Detect which cell encompasses the target text, then output its [X, Y] center coordinate. 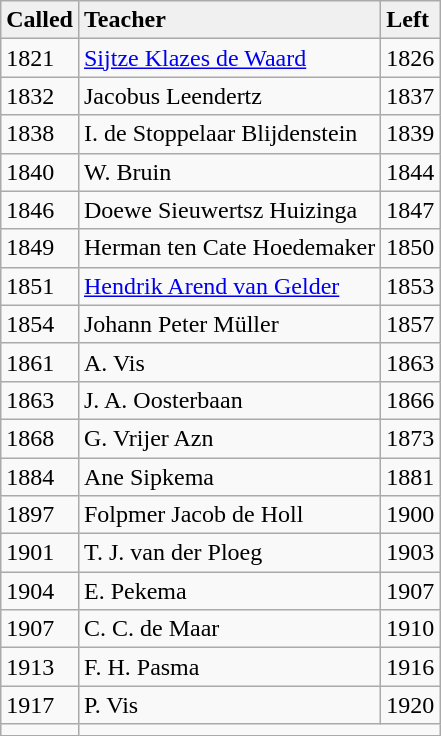
T. J. van der Ploeg [229, 553]
1853 [410, 286]
Ane Sipkema [229, 477]
I. de Stoppelaar Blijdenstein [229, 134]
1866 [410, 400]
1920 [410, 705]
1903 [410, 553]
1897 [40, 515]
1847 [410, 210]
G. Vrijer Azn [229, 438]
1837 [410, 96]
Left [410, 20]
1913 [40, 667]
1851 [40, 286]
1840 [40, 172]
1873 [410, 438]
A. Vis [229, 362]
Jacobus Leendertz [229, 96]
1916 [410, 667]
Hendrik Arend van Gelder [229, 286]
1854 [40, 324]
J. A. Oosterbaan [229, 400]
1884 [40, 477]
P. Vis [229, 705]
1850 [410, 248]
1904 [40, 591]
Sijtze Klazes de Waard [229, 58]
1821 [40, 58]
Johann Peter Müller [229, 324]
Folpmer Jacob de Holl [229, 515]
1910 [410, 629]
Called [40, 20]
E. Pekema [229, 591]
1881 [410, 477]
F. H. Pasma [229, 667]
Teacher [229, 20]
Herman ten Cate Hoedemaker [229, 248]
1861 [40, 362]
1826 [410, 58]
1839 [410, 134]
1857 [410, 324]
Doewe Sieuwertsz Huizinga [229, 210]
1900 [410, 515]
1901 [40, 553]
1868 [40, 438]
1838 [40, 134]
C. C. de Maar [229, 629]
1849 [40, 248]
1846 [40, 210]
W. Bruin [229, 172]
1832 [40, 96]
1844 [410, 172]
1917 [40, 705]
